Locate the cell with the specified text and output its [x, y] center coordinate. 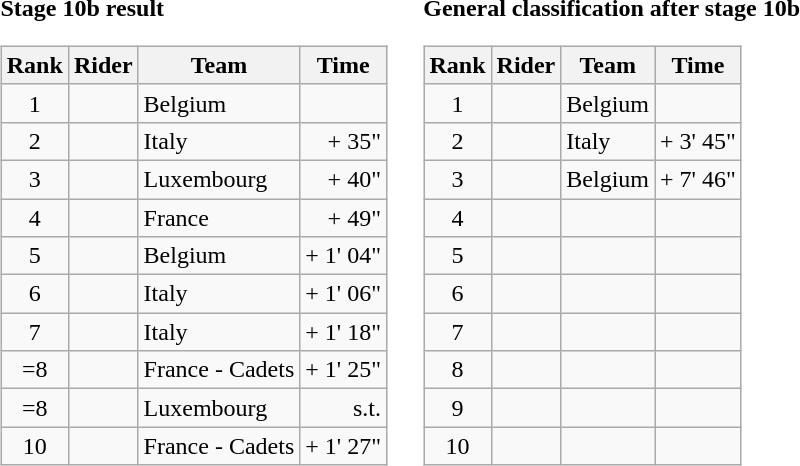
+ 1' 27" [344, 446]
+ 1' 25" [344, 370]
+ 1' 04" [344, 256]
+ 49" [344, 217]
+ 3' 45" [698, 141]
France [219, 217]
+ 35" [344, 141]
+ 40" [344, 179]
+ 1' 18" [344, 332]
s.t. [344, 408]
+ 7' 46" [698, 179]
+ 1' 06" [344, 294]
8 [458, 370]
9 [458, 408]
